Provide the (x, y) coordinate of the cell's center where the given text is located.  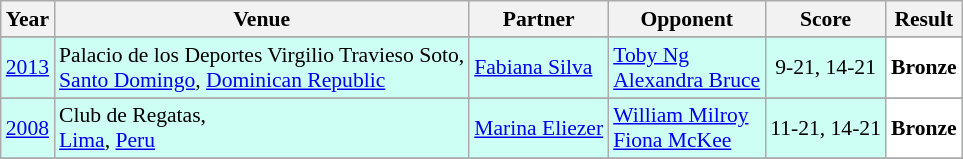
Score (826, 19)
2008 (28, 128)
Opponent (686, 19)
2013 (28, 68)
Palacio de los Deportes Virgilio Travieso Soto, Santo Domingo, Dominican Republic (262, 68)
9-21, 14-21 (826, 68)
Toby Ng Alexandra Bruce (686, 68)
William Milroy Fiona McKee (686, 128)
Year (28, 19)
Result (924, 19)
Partner (538, 19)
11-21, 14-21 (826, 128)
Fabiana Silva (538, 68)
Club de Regatas, Lima, Peru (262, 128)
Venue (262, 19)
Marina Eliezer (538, 128)
